Provide the (x, y) coordinate of the cell's center where the given text is located.  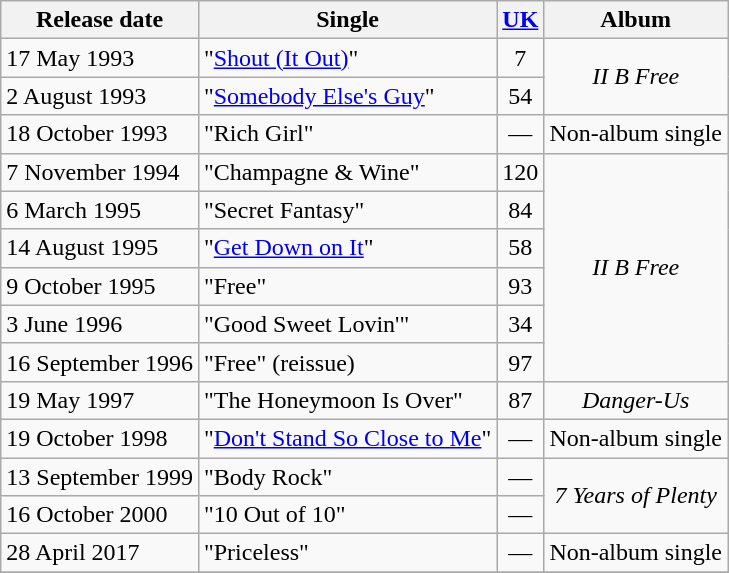
58 (520, 248)
Release date (100, 20)
"Don't Stand So Close to Me" (347, 438)
"Somebody Else's Guy" (347, 96)
84 (520, 210)
17 May 1993 (100, 58)
14 August 1995 (100, 248)
"Get Down on It" (347, 248)
34 (520, 324)
UK (520, 20)
16 October 2000 (100, 515)
54 (520, 96)
"Shout (It Out)" (347, 58)
19 October 1998 (100, 438)
93 (520, 286)
"Champagne & Wine" (347, 172)
Single (347, 20)
"Secret Fantasy" (347, 210)
13 September 1999 (100, 477)
Album (636, 20)
16 September 1996 (100, 362)
Danger-Us (636, 400)
18 October 1993 (100, 134)
7 November 1994 (100, 172)
"Free" (reissue) (347, 362)
"Body Rock" (347, 477)
120 (520, 172)
6 March 1995 (100, 210)
97 (520, 362)
28 April 2017 (100, 553)
7 Years of Plenty (636, 496)
9 October 1995 (100, 286)
3 June 1996 (100, 324)
"The Honeymoon Is Over" (347, 400)
"10 Out of 10" (347, 515)
"Rich Girl" (347, 134)
"Free" (347, 286)
87 (520, 400)
"Priceless" (347, 553)
19 May 1997 (100, 400)
2 August 1993 (100, 96)
7 (520, 58)
"Good Sweet Lovin'" (347, 324)
